Extract the [x, y] coordinate from the center of the cell holding the provided text.  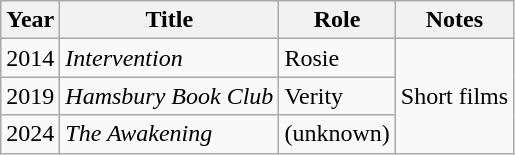
Title [170, 20]
Notes [454, 20]
2019 [30, 96]
Hamsbury Book Club [170, 96]
The Awakening [170, 134]
(unknown) [337, 134]
2024 [30, 134]
Rosie [337, 58]
Year [30, 20]
Verity [337, 96]
2014 [30, 58]
Role [337, 20]
Intervention [170, 58]
Short films [454, 96]
